From the cell containing the given text, extract its center point as (X, Y) coordinate. 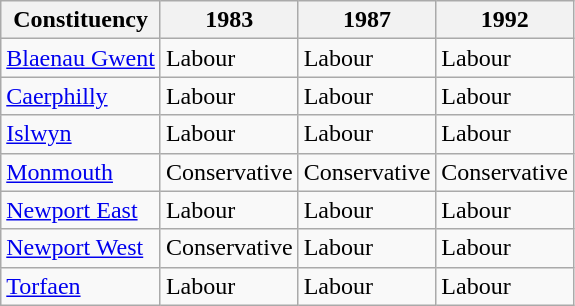
Caerphilly (81, 96)
Islwyn (81, 134)
Newport West (81, 248)
1987 (367, 20)
1992 (505, 20)
Monmouth (81, 172)
1983 (229, 20)
Blaenau Gwent (81, 58)
Newport East (81, 210)
Constituency (81, 20)
Torfaen (81, 286)
